Search for the cell housing the specified text and yield its [x, y] center coordinate. 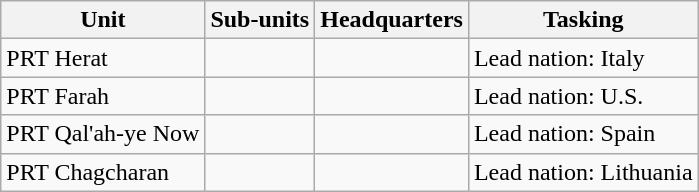
Lead nation: Spain [583, 134]
Unit [103, 20]
Lead nation: U.S. [583, 96]
PRT Chagcharan [103, 172]
Tasking [583, 20]
PRT Herat [103, 58]
Lead nation: Italy [583, 58]
Sub-units [260, 20]
Headquarters [392, 20]
Lead nation: Lithuania [583, 172]
PRT Farah [103, 96]
PRT Qal'ah-ye Now [103, 134]
